Pinpoint the cell where the given text exists, returning its [X, Y] midpoint coordinate. 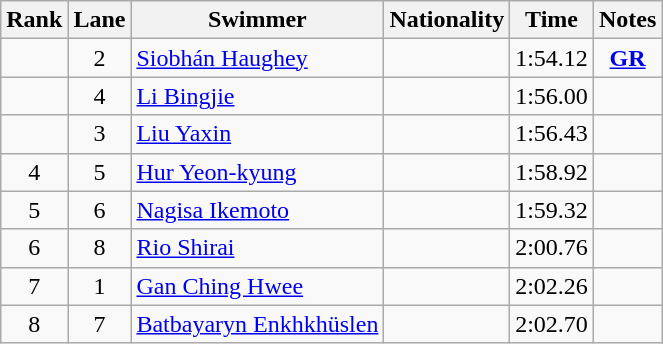
Swimmer [258, 20]
Lane [100, 20]
1:56.00 [552, 96]
1 [100, 286]
2:02.26 [552, 286]
1:54.12 [552, 58]
Time [552, 20]
GR [627, 58]
Gan Ching Hwee [258, 286]
Rank [34, 20]
Nationality [447, 20]
Nagisa Ikemoto [258, 210]
2:00.76 [552, 248]
Rio Shirai [258, 248]
1:59.32 [552, 210]
Notes [627, 20]
1:56.43 [552, 134]
Siobhán Haughey [258, 58]
Li Bingjie [258, 96]
Hur Yeon-kyung [258, 172]
Batbayaryn Enkhkhüslen [258, 324]
2 [100, 58]
2:02.70 [552, 324]
1:58.92 [552, 172]
Liu Yaxin [258, 134]
3 [100, 134]
